Return [X, Y] of the center of cell containing provided text 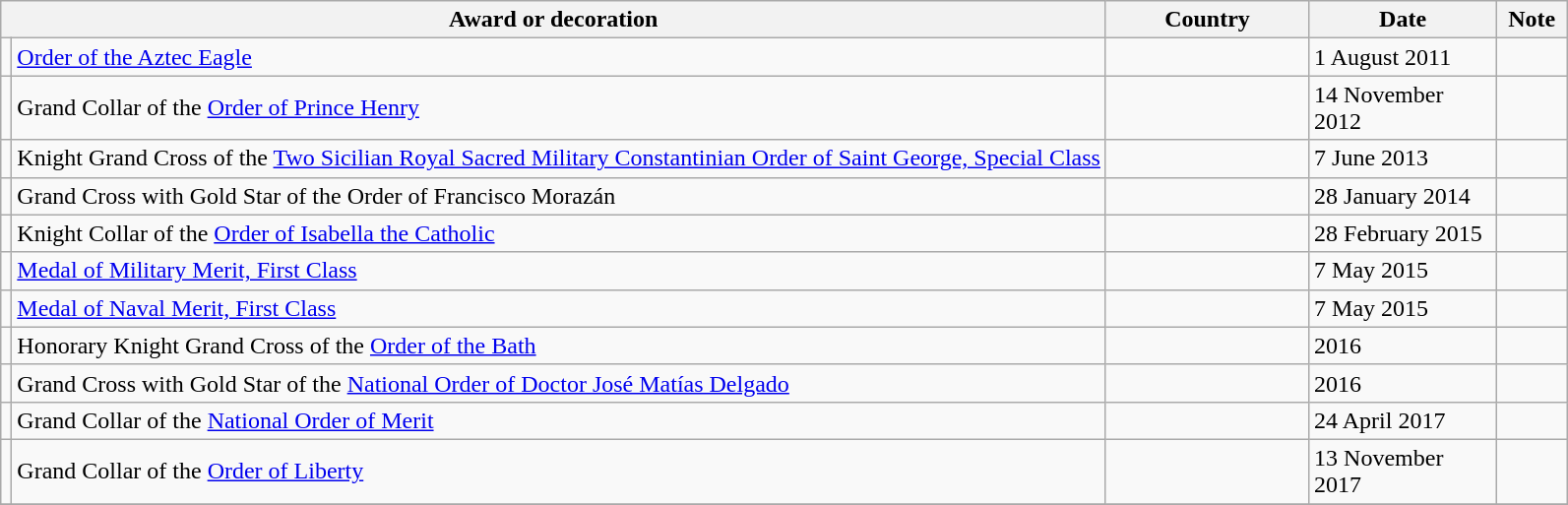
1 August 2011 [1404, 57]
13 November 2017 [1404, 471]
Honorary Knight Grand Cross of the Order of the Bath [559, 346]
Medal of Naval Merit, First Class [559, 308]
Grand Collar of the Order of Prince Henry [559, 108]
Medal of Military Merit, First Class [559, 271]
Order of the Aztec Eagle [559, 57]
7 June 2013 [1404, 158]
Date [1404, 20]
28 February 2015 [1404, 233]
Grand Collar of the Order of Liberty [559, 471]
Award or decoration [553, 20]
Knight Grand Cross of the Two Sicilian Royal Sacred Military Constantinian Order of Saint George, Special Class [559, 158]
Grand Cross with Gold Star of the Order of Francisco Morazán [559, 196]
Grand Collar of the National Order of Merit [559, 420]
28 January 2014 [1404, 196]
14 November 2012 [1404, 108]
Note [1532, 20]
Grand Cross with Gold Star of the National Order of Doctor José Matías Delgado [559, 383]
Country [1207, 20]
Knight Collar of the Order of Isabella the Catholic [559, 233]
24 April 2017 [1404, 420]
